Search for the cell housing the specified text and yield its [X, Y] center coordinate. 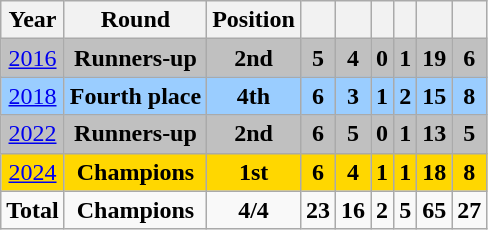
Position [254, 20]
4/4 [254, 210]
18 [434, 172]
15 [434, 96]
4th [254, 96]
13 [434, 134]
1st [254, 172]
Round [135, 20]
2016 [33, 58]
2018 [33, 96]
2022 [33, 134]
2024 [33, 172]
16 [352, 210]
3 [352, 96]
27 [470, 210]
Year [33, 20]
23 [318, 210]
Fourth place [135, 96]
Total [33, 210]
65 [434, 210]
19 [434, 58]
